For the text-containing cell, return its midpoint in (x, y) coordinate format. 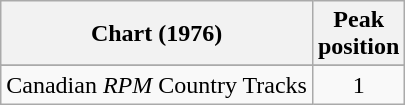
Chart (1976) (157, 34)
1 (358, 85)
Peakposition (358, 34)
Canadian RPM Country Tracks (157, 85)
